Identify which cell holds the provided text, then report its [X, Y] central coordinate. 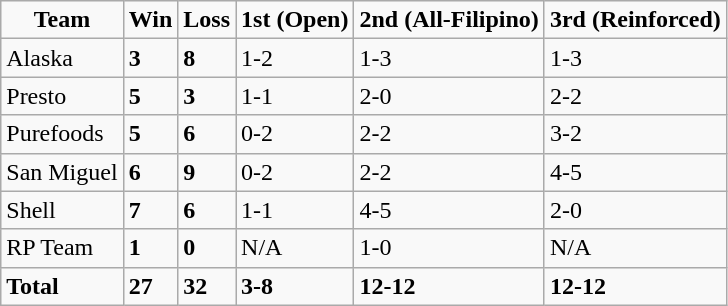
3-2 [635, 134]
0 [207, 248]
Total [62, 286]
San Miguel [62, 172]
Alaska [62, 58]
Shell [62, 210]
8 [207, 58]
32 [207, 286]
7 [150, 210]
1-2 [295, 58]
27 [150, 286]
RP Team [62, 248]
2nd (All-Filipino) [449, 20]
Purefoods [62, 134]
9 [207, 172]
3rd (Reinforced) [635, 20]
3-8 [295, 286]
1 [150, 248]
Team [62, 20]
Presto [62, 96]
1st (Open) [295, 20]
Loss [207, 20]
Win [150, 20]
1-0 [449, 248]
